Return the (x, y) coordinate for the center point of the cell that contains the specified text.  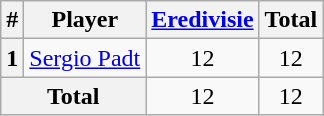
Player (85, 20)
Eredivisie (202, 20)
# (12, 20)
Sergio Padt (85, 58)
1 (12, 58)
